Return the (x, y) coordinate for the center point of the cell that contains the specified text.  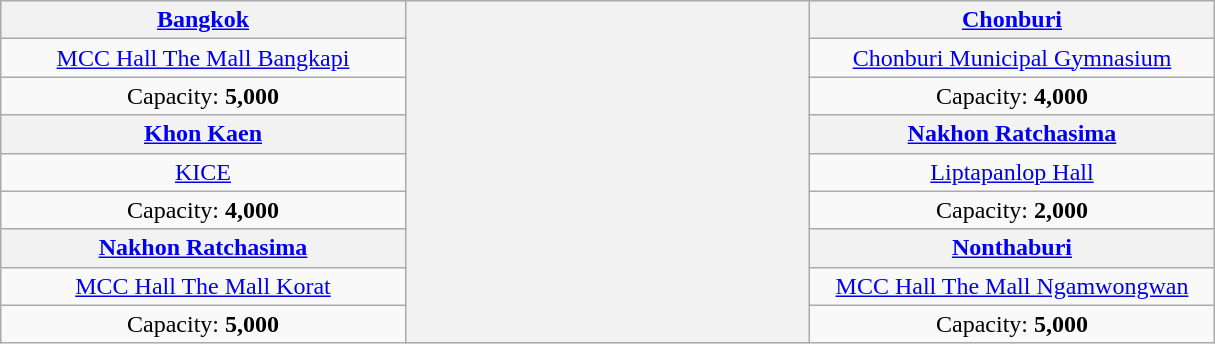
Capacity: 2,000 (1012, 210)
MCC Hall The Mall Bangkapi (203, 58)
KICE (203, 172)
MCC Hall The Mall Korat (203, 286)
Chonburi (1012, 20)
Liptapanlop Hall (1012, 172)
Khon Kaen (203, 134)
Chonburi Municipal Gymnasium (1012, 58)
Bangkok (203, 20)
Nonthaburi (1012, 248)
MCC Hall The Mall Ngamwongwan (1012, 286)
